Return (X, Y) of the center of cell containing provided text 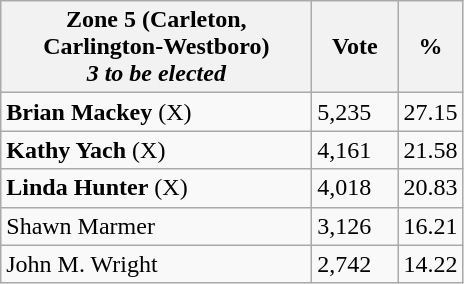
Linda Hunter (X) (156, 188)
16.21 (430, 226)
4,018 (355, 188)
Shawn Marmer (156, 226)
Zone 5 (Carleton, Carlington-Westboro) 3 to be elected (156, 47)
3,126 (355, 226)
5,235 (355, 112)
21.58 (430, 150)
4,161 (355, 150)
2,742 (355, 264)
% (430, 47)
14.22 (430, 264)
Brian Mackey (X) (156, 112)
27.15 (430, 112)
Kathy Yach (X) (156, 150)
Vote (355, 47)
John M. Wright (156, 264)
20.83 (430, 188)
